Detect which cell encompasses the target text, then output its [X, Y] center coordinate. 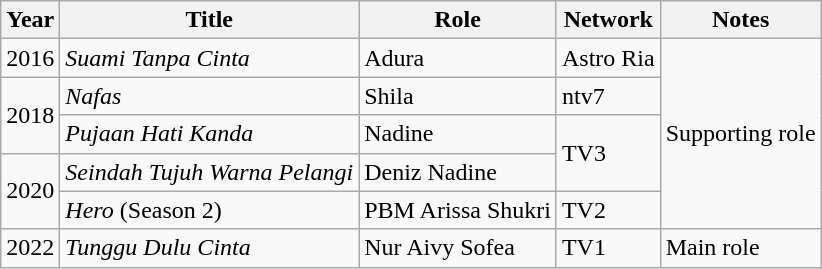
Year [30, 20]
Main role [740, 248]
2016 [30, 58]
Suami Tanpa Cinta [210, 58]
Supporting role [740, 134]
2018 [30, 115]
Nadine [458, 134]
ntv7 [608, 96]
Nafas [210, 96]
PBM Arissa Shukri [458, 210]
Tunggu Dulu Cinta [210, 248]
Adura [458, 58]
Pujaan Hati Kanda [210, 134]
Nur Aivy Sofea [458, 248]
Title [210, 20]
Astro Ria [608, 58]
Hero (Season 2) [210, 210]
Role [458, 20]
TV2 [608, 210]
Shila [458, 96]
Seindah Tujuh Warna Pelangi [210, 172]
Network [608, 20]
TV1 [608, 248]
2022 [30, 248]
Notes [740, 20]
2020 [30, 191]
TV3 [608, 153]
Deniz Nadine [458, 172]
